Search for the cell housing the specified text and yield its [X, Y] center coordinate. 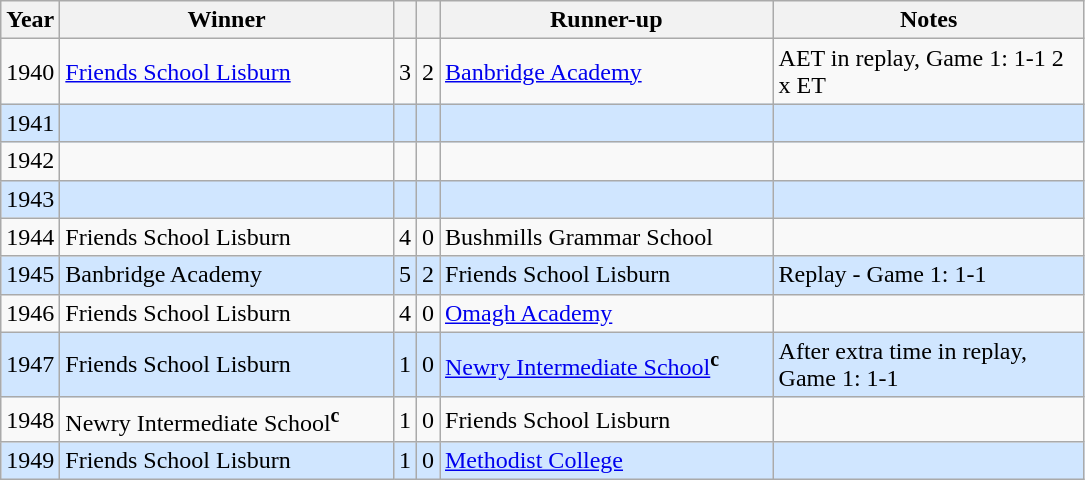
1940 [30, 72]
1944 [30, 237]
Bushmills Grammar School [607, 237]
1949 [30, 461]
5 [404, 275]
Notes [928, 20]
After extra time in replay, Game 1: 1-1 [928, 364]
Winner [227, 20]
Runner-up [607, 20]
AET in replay, Game 1: 1-1 2 x ET [928, 72]
1943 [30, 199]
Replay - Game 1: 1-1 [928, 275]
1942 [30, 161]
Methodist College [607, 461]
1945 [30, 275]
1948 [30, 420]
Omagh Academy [607, 313]
1941 [30, 123]
3 [404, 72]
1947 [30, 364]
Year [30, 20]
1946 [30, 313]
